Locate the cell with the specified text and output its [X, Y] center coordinate. 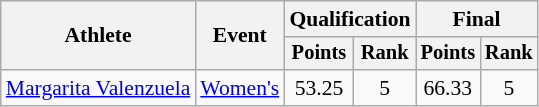
Women's [240, 88]
Final [477, 19]
53.25 [318, 88]
Event [240, 36]
66.33 [448, 88]
Margarita Valenzuela [98, 88]
Athlete [98, 36]
Qualification [350, 19]
